Detect which cell encompasses the target text, then output its (x, y) center coordinate. 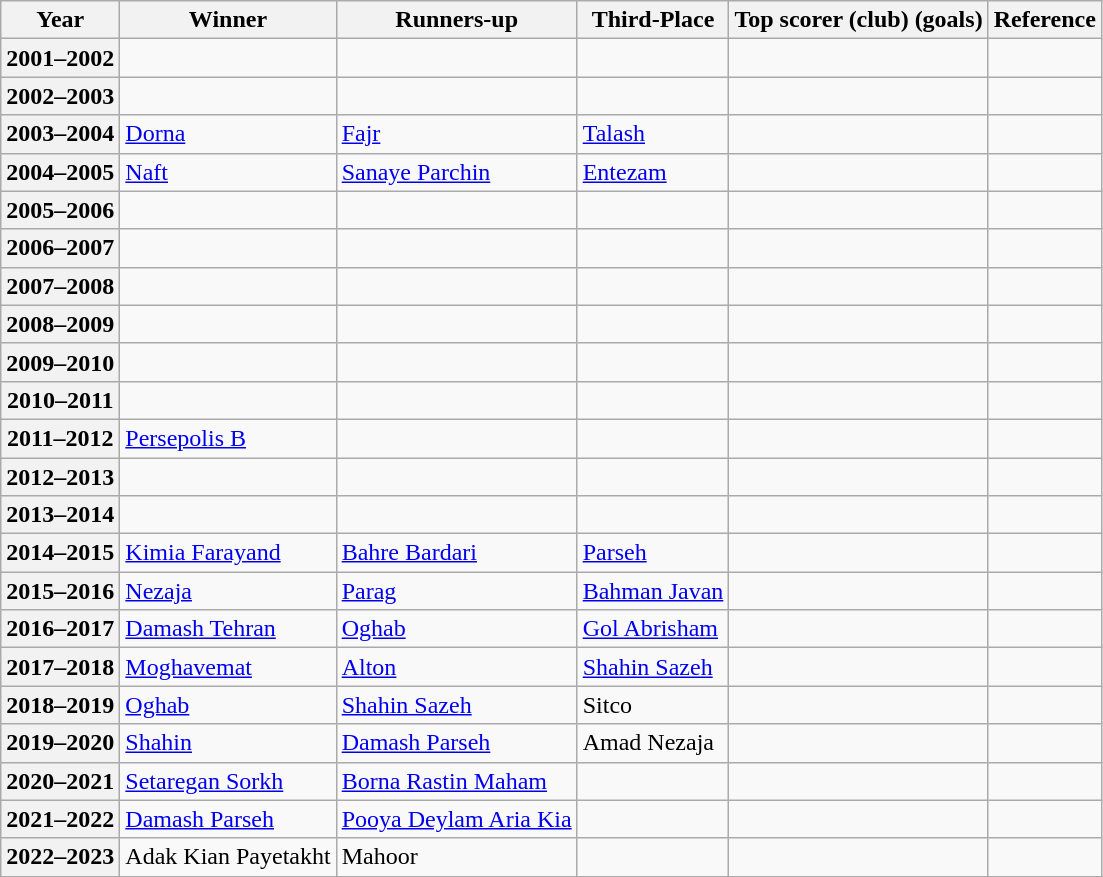
Borna Rastin Maham (456, 781)
2022–2023 (60, 857)
Bahman Javan (653, 591)
2016–2017 (60, 629)
2007–2008 (60, 286)
Top scorer (club) (goals) (858, 20)
Alton (456, 667)
Nezaja (228, 591)
2018–2019 (60, 705)
Amad Nezaja (653, 743)
2012–2013 (60, 477)
Entezam (653, 172)
2002–2003 (60, 96)
Persepolis B (228, 438)
2006–2007 (60, 248)
Fajr (456, 134)
Moghavemat (228, 667)
Reference (1044, 20)
2008–2009 (60, 324)
2005–2006 (60, 210)
Setaregan Sorkh (228, 781)
Talash (653, 134)
2015–2016 (60, 591)
Winner (228, 20)
Sitco (653, 705)
2014–2015 (60, 553)
2019–2020 (60, 743)
Third-Place (653, 20)
Damash Tehran (228, 629)
Pooya Deylam Aria Kia (456, 819)
Naft (228, 172)
2001–2002 (60, 58)
2003–2004 (60, 134)
2004–2005 (60, 172)
2021–2022 (60, 819)
2017–2018 (60, 667)
2010–2011 (60, 400)
Gol Abrisham (653, 629)
Shahin (228, 743)
2013–2014 (60, 515)
Parseh (653, 553)
2011–2012 (60, 438)
2020–2021 (60, 781)
Runners-up (456, 20)
2009–2010 (60, 362)
Dorna (228, 134)
Year (60, 20)
Parag (456, 591)
Bahre Bardari (456, 553)
Kimia Farayand (228, 553)
Adak Kian Payetakht (228, 857)
Mahoor (456, 857)
Sanaye Parchin (456, 172)
